Find where the given text appears and provide that cell's center as [x, y] coordinate. 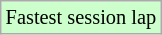
Fastest session lap [81, 17]
